Locate the cell with the specified text and output its [x, y] center coordinate. 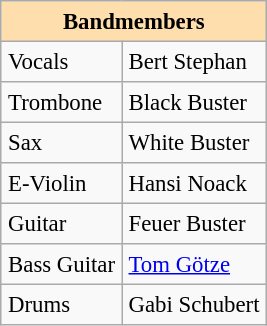
Guitar [61, 223]
E-Violin [61, 183]
Tom Götze [194, 264]
Vocals [61, 61]
Feuer Buster [194, 223]
Gabi Schubert [194, 304]
Black Buster [194, 102]
Hansi Noack [194, 183]
Bass Guitar [61, 264]
Sax [61, 142]
White Buster [194, 142]
Bandmembers [134, 21]
Drums [61, 304]
Bert Stephan [194, 61]
Trombone [61, 102]
